Detect which cell encompasses the target text, then output its (X, Y) center coordinate. 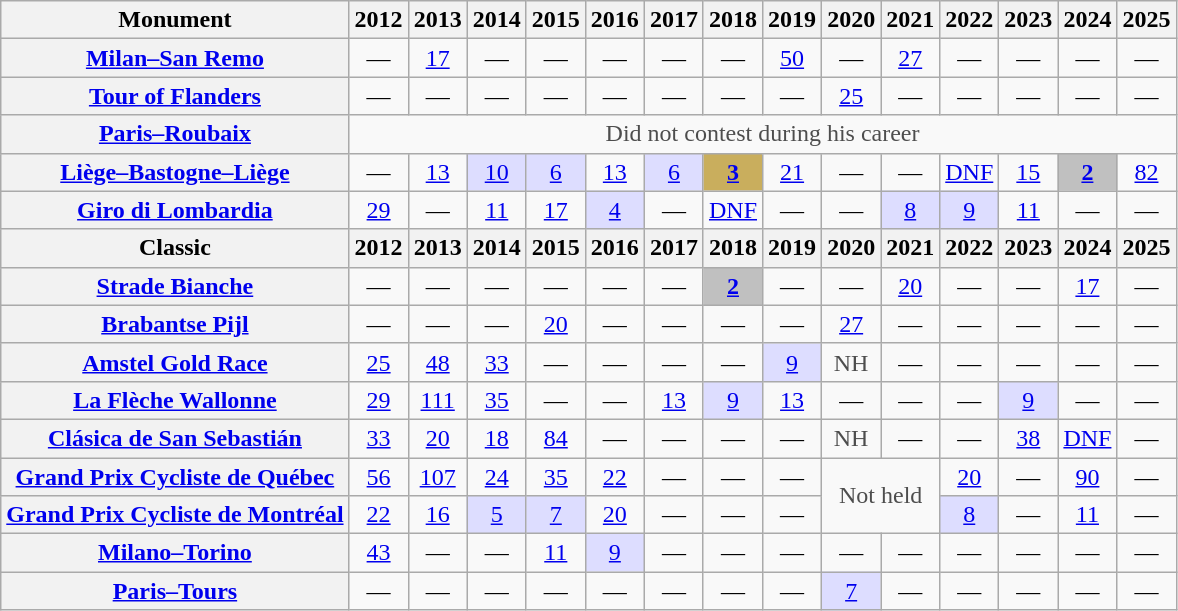
43 (378, 553)
90 (1088, 477)
Amstel Gold Race (175, 362)
Giro di Lombardia (175, 210)
Paris–Roubaix (175, 134)
Milano–Torino (175, 553)
Classic (175, 248)
4 (614, 210)
21 (792, 172)
15 (1028, 172)
Grand Prix Cycliste de Montréal (175, 515)
50 (792, 58)
Brabantse Pijl (175, 324)
38 (1028, 438)
82 (1146, 172)
18 (496, 438)
Clásica de San Sebastián (175, 438)
16 (438, 515)
Paris–Tours (175, 591)
Grand Prix Cycliste de Québec (175, 477)
Tour of Flanders (175, 96)
Did not contest during his career (762, 134)
La Flèche Wallonne (175, 400)
Milan–San Remo (175, 58)
5 (496, 515)
111 (438, 400)
56 (378, 477)
Liège–Bastogne–Liège (175, 172)
10 (496, 172)
Strade Bianche (175, 286)
48 (438, 362)
84 (556, 438)
107 (438, 477)
Monument (175, 20)
24 (496, 477)
Not held (881, 496)
3 (732, 172)
